Pinpoint the cell where the given text exists, returning its (x, y) midpoint coordinate. 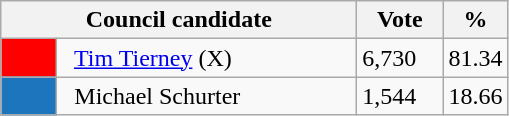
18.66 (476, 96)
6,730 (400, 58)
% (476, 20)
Michael Schurter (207, 96)
1,544 (400, 96)
81.34 (476, 58)
Tim Tierney (X) (207, 58)
Vote (400, 20)
Council candidate (179, 20)
